Output the [x, y] coordinate of the center of the cell containing the given text.  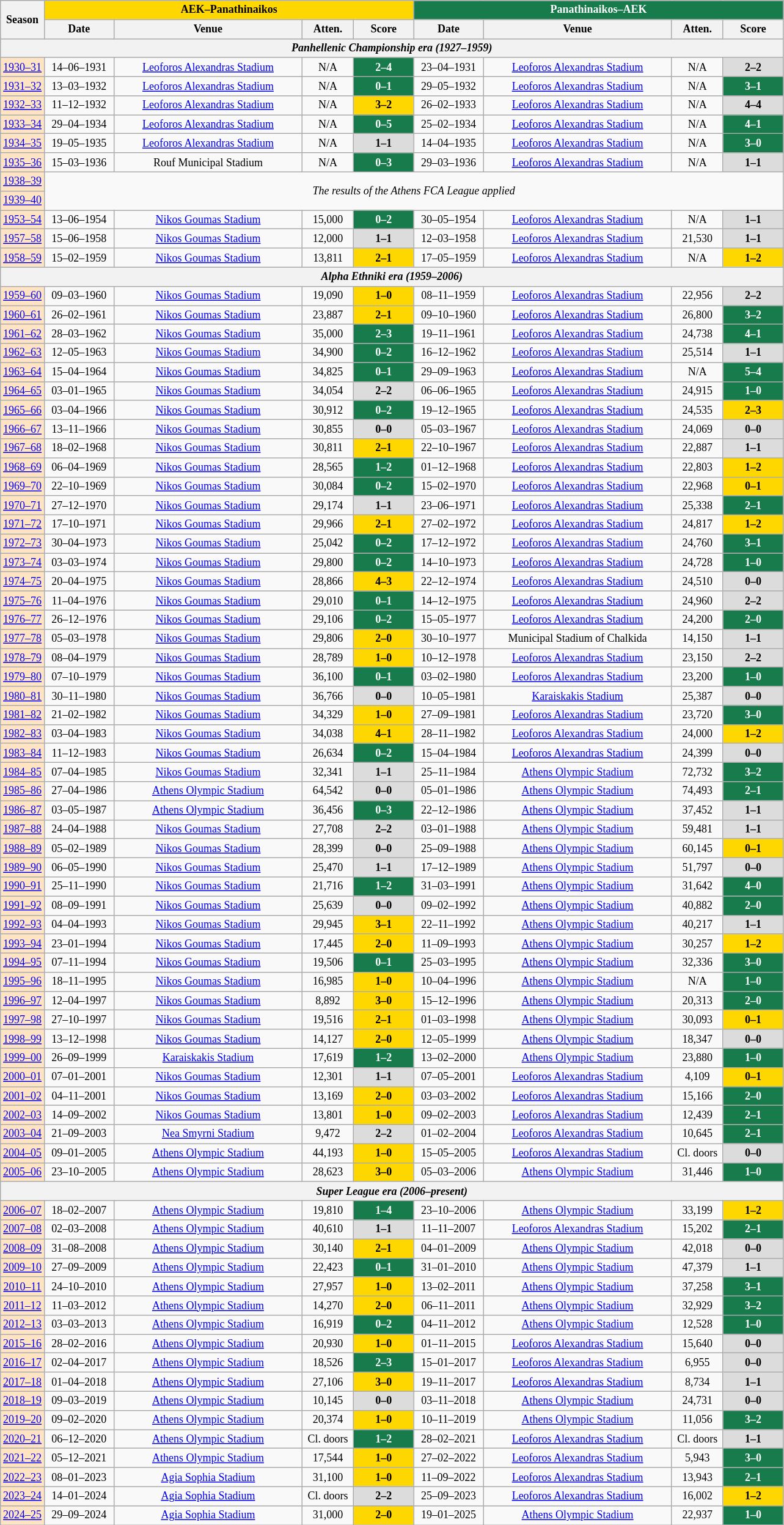
1984–85 [23, 773]
28,399 [328, 848]
1996–97 [23, 1001]
06–06–1965 [449, 391]
35,000 [328, 334]
8,892 [328, 1001]
03–03–1974 [79, 562]
03–04–1966 [79, 410]
22,956 [697, 296]
10,145 [328, 1401]
Rouf Municipal Stadium [208, 163]
12–04–1997 [79, 1001]
13–03–1932 [79, 86]
2016–17 [23, 1363]
1994–95 [23, 962]
26–02–1933 [449, 105]
2012–13 [23, 1325]
01–02–2004 [449, 1134]
2022–23 [23, 1477]
05–03–1967 [449, 429]
29,174 [328, 505]
12–05–1963 [79, 353]
1966–67 [23, 429]
15–04–1984 [449, 753]
27–10–1997 [79, 1020]
22,968 [697, 487]
02–03–2008 [79, 1230]
07–05–2001 [449, 1077]
27–09–2009 [79, 1268]
Super League era (2006–present) [392, 1191]
03–04–1983 [79, 733]
19,516 [328, 1020]
1990–91 [23, 886]
27–02–1972 [449, 524]
22,887 [697, 449]
15,166 [697, 1097]
30–05–1954 [449, 220]
03–11–2018 [449, 1401]
07–11–1994 [79, 962]
03–03–2013 [79, 1325]
20,374 [328, 1419]
17–05–1959 [449, 258]
23–01–1994 [79, 944]
42,018 [697, 1248]
28–03–1962 [79, 334]
06–04–1969 [79, 467]
18,526 [328, 1363]
13–02–2000 [449, 1057]
12,000 [328, 238]
13–02–2011 [449, 1286]
1982–83 [23, 733]
31–01–2010 [449, 1268]
Alpha Ethniki era (1959–2006) [392, 276]
21–09–2003 [79, 1134]
1957–58 [23, 238]
28,565 [328, 467]
13,943 [697, 1477]
14–12–1975 [449, 600]
13–06–1954 [79, 220]
1989–90 [23, 867]
5,943 [697, 1458]
4–4 [753, 105]
20,930 [328, 1343]
34,329 [328, 715]
1933–34 [23, 125]
2001–02 [23, 1097]
29–03–1936 [449, 163]
1973–74 [23, 562]
27,106 [328, 1381]
11–09–1993 [449, 944]
23–06–1971 [449, 505]
10–05–1981 [449, 696]
1939–40 [23, 200]
09–02–1992 [449, 906]
30,257 [697, 944]
08–01–2023 [79, 1477]
1961–62 [23, 334]
4–3 [384, 582]
1959–60 [23, 296]
31–03–1991 [449, 886]
30,084 [328, 487]
34,038 [328, 733]
10–12–1978 [449, 658]
07–10–1979 [79, 677]
22–12–1986 [449, 810]
28,623 [328, 1172]
8,734 [697, 1381]
25–09–1988 [449, 848]
Municipal Stadium of Chalkida [578, 638]
1986–87 [23, 810]
14–04–1935 [449, 143]
72,732 [697, 773]
36,766 [328, 696]
01–11–2015 [449, 1343]
31,100 [328, 1477]
24–04–1988 [79, 829]
29,806 [328, 638]
26–02–1961 [79, 315]
2010–11 [23, 1286]
32,929 [697, 1306]
11–12–1983 [79, 753]
2002–03 [23, 1115]
22,423 [328, 1268]
24,069 [697, 429]
27–09–1981 [449, 715]
22,803 [697, 467]
1962–63 [23, 353]
22,937 [697, 1515]
09–02–2003 [449, 1115]
1971–72 [23, 524]
25–02–1934 [449, 125]
30–04–1973 [79, 544]
19–11–1961 [449, 334]
1993–94 [23, 944]
2004–05 [23, 1153]
30–11–1980 [79, 696]
27,708 [328, 829]
17,544 [328, 1458]
06–05–1990 [79, 867]
1988–89 [23, 848]
14,150 [697, 638]
74,493 [697, 791]
04–11–2012 [449, 1325]
19–05–1935 [79, 143]
6,955 [697, 1363]
29,010 [328, 600]
1934–35 [23, 143]
15–02–1970 [449, 487]
1967–68 [23, 449]
32,341 [328, 773]
26,800 [697, 315]
1981–82 [23, 715]
09–02–2020 [79, 1419]
2021–22 [23, 1458]
34,054 [328, 391]
29,966 [328, 524]
24,000 [697, 733]
15–06–1958 [79, 238]
18–11–1995 [79, 982]
24,915 [697, 391]
1976–77 [23, 620]
25–11–1990 [79, 886]
2008–09 [23, 1248]
2020–21 [23, 1439]
51,797 [697, 867]
29,106 [328, 620]
1978–79 [23, 658]
20–04–1975 [79, 582]
27–12–1970 [79, 505]
01–12–1968 [449, 467]
24,731 [697, 1401]
40,217 [697, 924]
1991–92 [23, 906]
30,912 [328, 410]
31–08–2008 [79, 1248]
2009–10 [23, 1268]
04–01–2009 [449, 1248]
26–09–1999 [79, 1057]
19,506 [328, 962]
15,202 [697, 1230]
1963–64 [23, 372]
2006–07 [23, 1210]
14–09–2002 [79, 1115]
1998–99 [23, 1039]
27–02–2022 [449, 1458]
08–04–1979 [79, 658]
1935–36 [23, 163]
21–02–1982 [79, 715]
12,528 [697, 1325]
24,738 [697, 334]
37,452 [697, 810]
12–03–1958 [449, 238]
14–01–2024 [79, 1496]
01–04–2018 [79, 1381]
21,716 [328, 886]
13,811 [328, 258]
27,957 [328, 1286]
26,634 [328, 753]
11–03–2012 [79, 1306]
1980–81 [23, 696]
44,193 [328, 1153]
30,093 [697, 1020]
1977–78 [23, 638]
2000–01 [23, 1077]
Panhellenic Championship era (1927–1959) [392, 48]
AEK–Panathinaikos [229, 10]
09–03–2019 [79, 1401]
2024–25 [23, 1515]
1979–80 [23, 677]
1964–65 [23, 391]
40,610 [328, 1230]
26–12–1976 [79, 620]
03–02–1980 [449, 677]
23–10–2006 [449, 1210]
17,445 [328, 944]
17,619 [328, 1057]
1995–96 [23, 982]
25,042 [328, 544]
12,301 [328, 1077]
15–12–1996 [449, 1001]
04–11–2001 [79, 1097]
60,145 [697, 848]
27–04–1986 [79, 791]
24,510 [697, 582]
30,140 [328, 1248]
2015–16 [23, 1343]
1953–54 [23, 220]
1997–98 [23, 1020]
22–10–1969 [79, 487]
31,446 [697, 1172]
19–12–1965 [449, 410]
Season [23, 20]
25,338 [697, 505]
2–4 [384, 67]
The results of the Athens FCA League applied [413, 191]
28,866 [328, 582]
30–10–1977 [449, 638]
31,000 [328, 1515]
25,387 [697, 696]
24,817 [697, 524]
09–03–1960 [79, 296]
03–03–2002 [449, 1097]
1974–75 [23, 582]
24,760 [697, 544]
19–01–2025 [449, 1515]
28,789 [328, 658]
2005–06 [23, 1172]
11–11–2007 [449, 1230]
1–4 [384, 1210]
23,887 [328, 315]
11,056 [697, 1419]
23,200 [697, 677]
24,535 [697, 410]
1983–84 [23, 753]
22–12–1974 [449, 582]
25–11–1984 [449, 773]
09–10–1960 [449, 315]
19–11–2017 [449, 1381]
1938–39 [23, 181]
16–12–1962 [449, 353]
24–10–2010 [79, 1286]
05–12–2021 [79, 1458]
40,882 [697, 906]
2007–08 [23, 1230]
2003–04 [23, 1134]
13,801 [328, 1115]
17–12–1972 [449, 544]
2011–12 [23, 1306]
37,258 [697, 1286]
Panathinaikos–AEK [599, 10]
29–05–1932 [449, 86]
08–09–1991 [79, 906]
10–11–2019 [449, 1419]
1987–88 [23, 829]
25–09–2023 [449, 1496]
23–04–1931 [449, 67]
1930–31 [23, 67]
33,199 [697, 1210]
1975–76 [23, 600]
20,313 [697, 1001]
34,825 [328, 372]
23–10–2005 [79, 1172]
01–03–1998 [449, 1020]
25–03–1995 [449, 962]
25,470 [328, 867]
1992–93 [23, 924]
13–12–1998 [79, 1039]
22–11–1992 [449, 924]
2019–20 [23, 1419]
4–0 [753, 886]
18–02–2007 [79, 1210]
30,855 [328, 429]
1931–32 [23, 86]
31,642 [697, 886]
09–01–2005 [79, 1153]
06–12–2020 [79, 1439]
14–06–1931 [79, 67]
23,880 [697, 1057]
12,439 [697, 1115]
15–05–1977 [449, 620]
15,000 [328, 220]
23,150 [697, 658]
2023–24 [23, 1496]
05–03–2006 [449, 1172]
03–01–1965 [79, 391]
17–12–1989 [449, 867]
0–5 [384, 125]
11–12–1932 [79, 105]
15–05–2005 [449, 1153]
03–05–1987 [79, 810]
29,945 [328, 924]
23,720 [697, 715]
03–01–1988 [449, 829]
25,639 [328, 906]
18,347 [697, 1039]
18–02–1968 [79, 449]
16,002 [697, 1496]
34,900 [328, 353]
36,456 [328, 810]
32,336 [697, 962]
05–02–1989 [79, 848]
22–10–1967 [449, 449]
25,514 [697, 353]
28–02–2021 [449, 1439]
10–04–1996 [449, 982]
14,127 [328, 1039]
15–04–1964 [79, 372]
28–02–2016 [79, 1343]
15–02–1959 [79, 258]
24,728 [697, 562]
19,810 [328, 1210]
24,200 [697, 620]
30,811 [328, 449]
59,481 [697, 829]
47,379 [697, 1268]
1969–70 [23, 487]
15,640 [697, 1343]
14,270 [328, 1306]
05–01–1986 [449, 791]
07–04–1985 [79, 773]
29–09–1963 [449, 372]
11–04–1976 [79, 600]
1968–69 [23, 467]
28–11–1982 [449, 733]
24,960 [697, 600]
1972–73 [23, 544]
36,100 [328, 677]
29–04–1934 [79, 125]
16,985 [328, 982]
02–04–2017 [79, 1363]
1985–86 [23, 791]
Nea Smyrni Stadium [208, 1134]
64,542 [328, 791]
04–04–1993 [79, 924]
12–05–1999 [449, 1039]
13,169 [328, 1097]
10,645 [697, 1134]
13–11–1966 [79, 429]
1970–71 [23, 505]
07–01–2001 [79, 1077]
1999–00 [23, 1057]
15–01–2017 [449, 1363]
1932–33 [23, 105]
19,090 [328, 296]
1958–59 [23, 258]
14–10–1973 [449, 562]
29,800 [328, 562]
08–11–1959 [449, 296]
1960–61 [23, 315]
5–4 [753, 372]
05–03–1978 [79, 638]
11–09–2022 [449, 1477]
06–11–2011 [449, 1306]
1965–66 [23, 410]
24,399 [697, 753]
17–10–1971 [79, 524]
16,919 [328, 1325]
29–09–2024 [79, 1515]
21,530 [697, 238]
9,472 [328, 1134]
4,109 [697, 1077]
15–03–1936 [79, 163]
2018–19 [23, 1401]
2017–18 [23, 1381]
